Identify which cell holds the provided text, then report its [x, y] central coordinate. 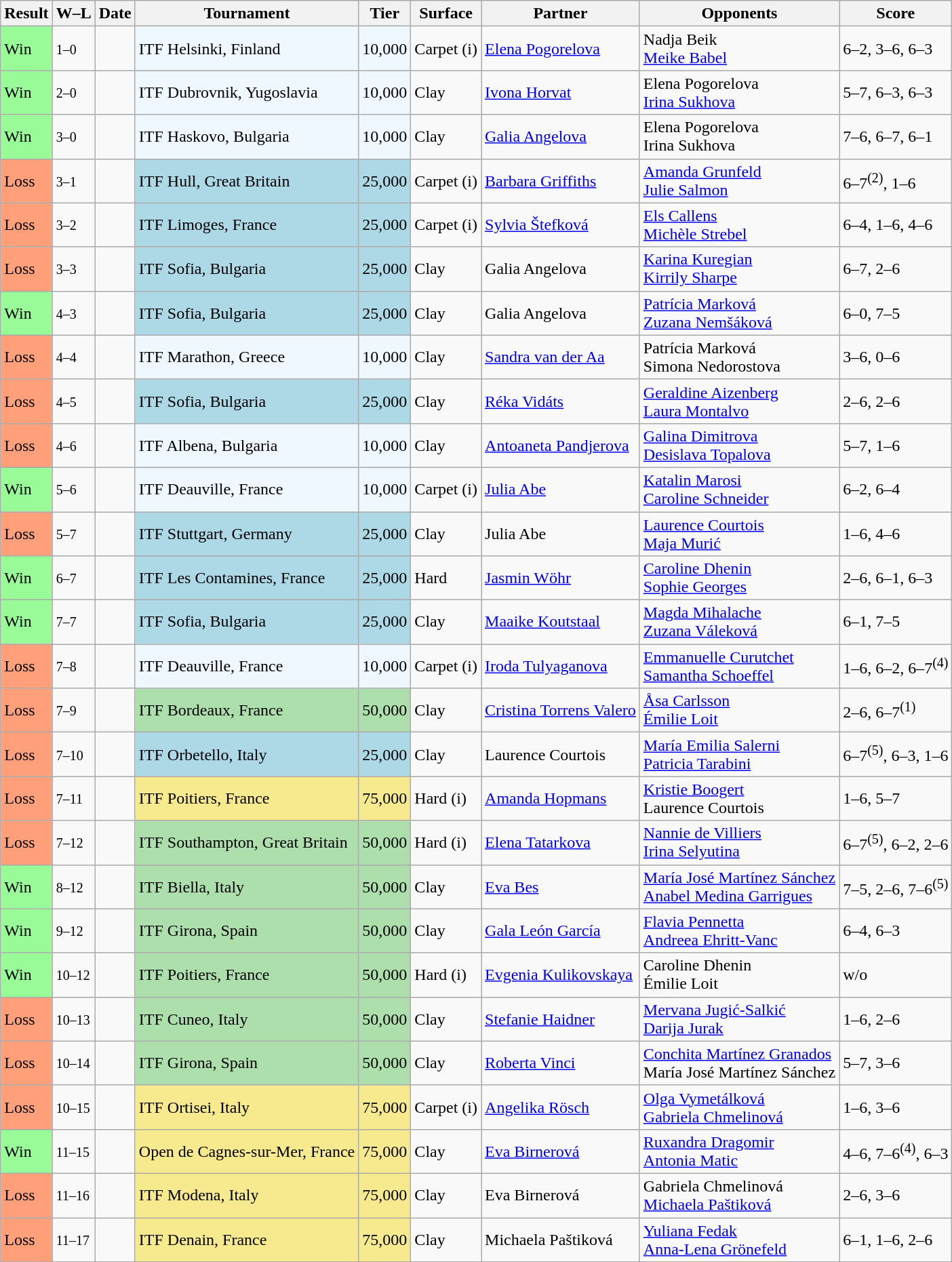
Evgenia Kulikovskaya [561, 975]
8–12 [73, 887]
5–7 [73, 533]
3–2 [73, 225]
4–6 [73, 445]
Åsa Carlsson Émilie Loit [739, 711]
10–13 [73, 1019]
Yuliana Fedak Anna-Lena Grönefeld [739, 1240]
Kristie Boogert Laurence Courtois [739, 799]
5–7, 1–6 [896, 445]
1–6, 4–6 [896, 533]
4–5 [73, 401]
Gabriela Chmelinová Michaela Paštiková [739, 1195]
6–2, 3–6, 6–3 [896, 49]
ITF Les Contamines, France [247, 578]
3–1 [73, 180]
4–4 [73, 357]
Réka Vidáts [561, 401]
ITF Marathon, Greece [247, 357]
Result [26, 14]
2–6, 2–6 [896, 401]
6–7(5), 6–3, 1–6 [896, 754]
ITF Denain, France [247, 1240]
Els Callens Michèle Strebel [739, 225]
Jasmin Wöhr [561, 578]
7–11 [73, 799]
11–16 [73, 1195]
9–12 [73, 930]
Flavia Pennetta Andreea Ehritt-Vanc [739, 930]
6–1, 1–6, 2–6 [896, 1240]
ITF Albena, Bulgaria [247, 445]
Nannie de Villiers Irina Selyutina [739, 842]
ITF Haskovo, Bulgaria [247, 137]
ITF Bordeaux, France [247, 711]
Conchita Martínez Granados María José Martínez Sánchez [739, 1063]
4–6, 7–6(4), 6–3 [896, 1151]
ITF Modena, Italy [247, 1195]
Caroline Dhenin Émilie Loit [739, 975]
ITF Biella, Italy [247, 887]
11–17 [73, 1240]
Angelika Rösch [561, 1107]
ITF Ortisei, Italy [247, 1107]
2–6, 3–6 [896, 1195]
2–0 [73, 92]
5–7, 3–6 [896, 1063]
7–7 [73, 623]
Gala León García [561, 930]
Laurence Courtois [561, 754]
w/o [896, 975]
7–9 [73, 711]
Geraldine Aizenberg Laura Montalvo [739, 401]
Cristina Torrens Valero [561, 711]
1–0 [73, 49]
6–7(5), 6–2, 2–6 [896, 842]
María José Martínez Sánchez Anabel Medina Garrigues [739, 887]
7–10 [73, 754]
3–6, 0–6 [896, 357]
6–7, 2–6 [896, 269]
Nadja Beik Meike Babel [739, 49]
Amanda Hopmans [561, 799]
Roberta Vinci [561, 1063]
Partner [561, 14]
10–12 [73, 975]
6–4, 1–6, 4–6 [896, 225]
Sandra van der Aa [561, 357]
6–2, 6–4 [896, 490]
Sylvia Štefková [561, 225]
10–14 [73, 1063]
3–3 [73, 269]
ITF Helsinki, Finland [247, 49]
Caroline Dhenin Sophie Georges [739, 578]
W–L [73, 14]
Open de Cagnes-sur-Mer, France [247, 1151]
Ivona Horvat [561, 92]
Antoaneta Pandjerova [561, 445]
6–7 [73, 578]
Galina Dimitrova Desislava Topalova [739, 445]
Amanda Grunfeld Julie Salmon [739, 180]
Tournament [247, 14]
6–1, 7–5 [896, 623]
7–12 [73, 842]
Opponents [739, 14]
ITF Dubrovnik, Yugoslavia [247, 92]
Michaela Paštiková [561, 1240]
11–15 [73, 1151]
Hard [446, 578]
ITF Hull, Great Britain [247, 180]
1–6, 3–6 [896, 1107]
7–8 [73, 666]
Katalin Marosi Caroline Schneider [739, 490]
Ruxandra Dragomir Antonia Matic [739, 1151]
6–4, 6–3 [896, 930]
Maaike Koutstaal [561, 623]
Stefanie Haidner [561, 1019]
Elena Pogorelova [561, 49]
Karina Kuregian Kirrily Sharpe [739, 269]
ITF Orbetello, Italy [247, 754]
7–6, 6–7, 6–1 [896, 137]
Patrícia Marková Simona Nedorostova [739, 357]
Olga Vymetálková Gabriela Chmelinová [739, 1107]
Patrícia Marková Zuzana Nemšáková [739, 313]
6–0, 7–5 [896, 313]
Emmanuelle Curutchet Samantha Schoeffel [739, 666]
Date [115, 14]
Magda Mihalache Zuzana Váleková [739, 623]
1–6, 5–7 [896, 799]
ITF Southampton, Great Britain [247, 842]
Barbara Griffiths [561, 180]
6–7(2), 1–6 [896, 180]
5–7, 6–3, 6–3 [896, 92]
2–6, 6–7(1) [896, 711]
Laurence Courtois Maja Murić [739, 533]
1–6, 2–6 [896, 1019]
Iroda Tulyaganova [561, 666]
5–6 [73, 490]
2–6, 6–1, 6–3 [896, 578]
Score [896, 14]
Tier [385, 14]
Mervana Jugić-Salkić Darija Jurak [739, 1019]
Surface [446, 14]
7–5, 2–6, 7–6(5) [896, 887]
3–0 [73, 137]
Elena Tatarkova [561, 842]
1–6, 6–2, 6–7(4) [896, 666]
4–3 [73, 313]
10–15 [73, 1107]
ITF Cuneo, Italy [247, 1019]
ITF Limoges, France [247, 225]
Eva Bes [561, 887]
María Emilia Salerni Patricia Tarabini [739, 754]
ITF Stuttgart, Germany [247, 533]
